Find where the given text appears and provide that cell's center as (X, Y) coordinate. 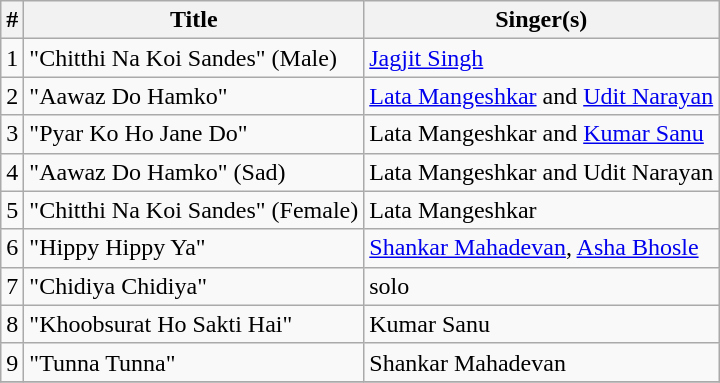
"Aawaz Do Hamko" (Sad) (194, 172)
"Aawaz Do Hamko" (194, 96)
"Khoobsurat Ho Sakti Hai" (194, 324)
2 (12, 96)
7 (12, 286)
"Chitthi Na Koi Sandes" (Female) (194, 210)
8 (12, 324)
Lata Mangeshkar and Kumar Sanu (542, 134)
Singer(s) (542, 20)
solo (542, 286)
"Tunna Tunna" (194, 362)
3 (12, 134)
Shankar Mahadevan, Asha Bhosle (542, 248)
Shankar Mahadevan (542, 362)
Lata Mangeshkar (542, 210)
5 (12, 210)
Title (194, 20)
# (12, 20)
Kumar Sanu (542, 324)
1 (12, 58)
6 (12, 248)
4 (12, 172)
"Chidiya Chidiya" (194, 286)
9 (12, 362)
"Hippy Hippy Ya" (194, 248)
"Chitthi Na Koi Sandes" (Male) (194, 58)
Jagjit Singh (542, 58)
"Pyar Ko Ho Jane Do" (194, 134)
